For the text-containing cell, return its midpoint in [X, Y] coordinate format. 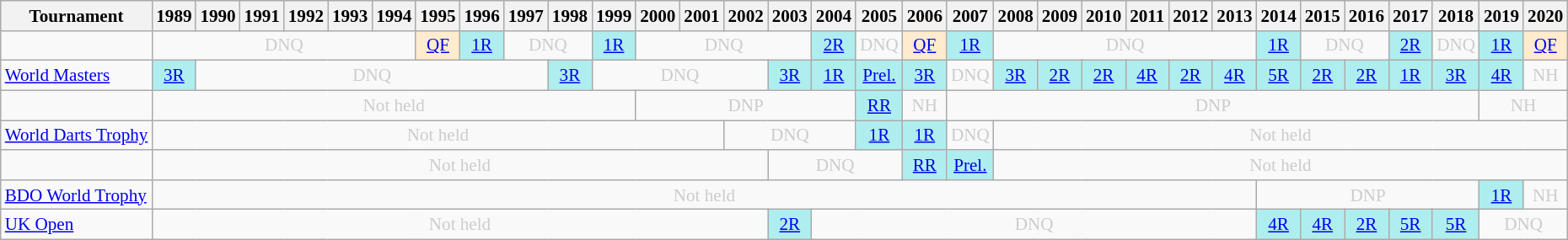
1995 [438, 15]
2011 [1146, 15]
2013 [1234, 15]
2002 [746, 15]
1994 [394, 15]
UK Open [77, 224]
World Masters [77, 76]
1991 [262, 15]
2019 [1501, 15]
1989 [174, 15]
2004 [834, 15]
1992 [306, 15]
2020 [1545, 15]
2003 [790, 15]
2007 [970, 15]
2012 [1190, 15]
2017 [1410, 15]
1999 [614, 15]
2018 [1456, 15]
2015 [1323, 15]
2008 [1016, 15]
2014 [1279, 15]
2010 [1104, 15]
Tournament [77, 15]
World Darts Trophy [77, 135]
2005 [879, 15]
2009 [1060, 15]
BDO World Trophy [77, 194]
2001 [701, 15]
1996 [482, 15]
2000 [658, 15]
1990 [217, 15]
2006 [925, 15]
1997 [526, 15]
2016 [1367, 15]
1998 [570, 15]
1993 [350, 15]
